Provide the [X, Y] coordinate of the cell's center where the given text is located.  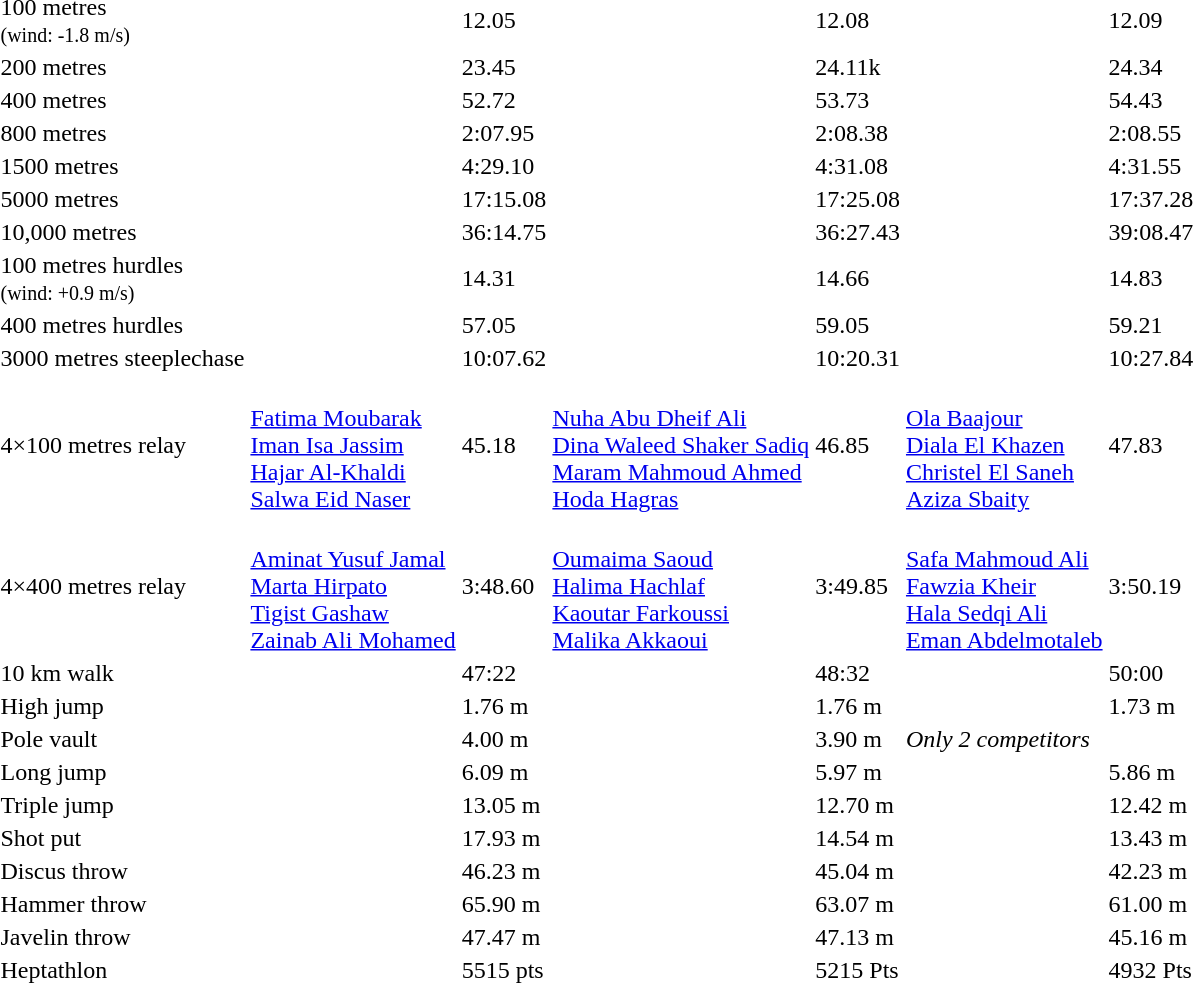
12.70 m [858, 805]
Only 2 competitors [1004, 739]
24.11k [858, 67]
53.73 [858, 100]
17:15.08 [504, 199]
45.04 m [858, 871]
5.97 m [858, 772]
4:31.08 [858, 166]
36:27.43 [858, 232]
47.13 m [858, 937]
3:49.85 [858, 586]
Aminat Yusuf JamalMarta HirpatoTigist GashawZainab Ali Mohamed [353, 586]
Oumaima SaoudHalima HachlafKaoutar FarkoussiMalika Akkaoui [681, 586]
46.23 m [504, 871]
59.05 [858, 325]
14.31 [504, 278]
45.18 [504, 445]
57.05 [504, 325]
3:48.60 [504, 586]
Safa Mahmoud AliFawzia KheirHala Sedqi AliEman Abdelmotaleb [1004, 586]
13.05 m [504, 805]
10:07.62 [504, 358]
2:08.38 [858, 133]
4.00 m [504, 739]
2:07.95 [504, 133]
46.85 [858, 445]
36:14.75 [504, 232]
63.07 m [858, 904]
52.72 [504, 100]
6.09 m [504, 772]
47.47 m [504, 937]
Ola BaajourDiala El KhazenChristel El SanehAziza Sbaity [1004, 445]
Nuha Abu Dheif AliDina Waleed Shaker SadiqMaram Mahmoud AhmedHoda Hagras [681, 445]
14.66 [858, 278]
Fatima MoubarakIman Isa JassimHajar Al-KhaldiSalwa Eid Naser [353, 445]
17.93 m [504, 838]
65.90 m [504, 904]
10:20.31 [858, 358]
4:29.10 [504, 166]
17:25.08 [858, 199]
14.54 m [858, 838]
48:32 [858, 673]
23.45 [504, 67]
3.90 m [858, 739]
47:22 [504, 673]
